Identify which cell holds the provided text, then report its [x, y] central coordinate. 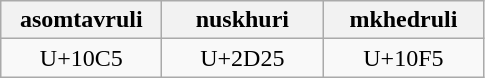
asomtavruli [82, 20]
mkhedruli [404, 20]
U+2D25 [242, 58]
nuskhuri [242, 20]
U+10C5 [82, 58]
U+10F5 [404, 58]
